Search for the cell housing the specified text and yield its (X, Y) center coordinate. 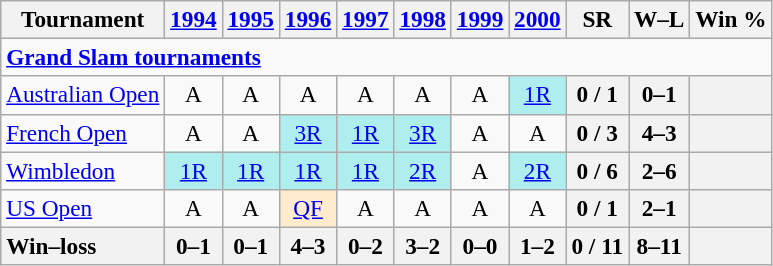
Tournament (83, 19)
0–0 (480, 246)
Win % (731, 19)
QF (308, 208)
1996 (308, 19)
2–6 (660, 170)
Wimbledon (83, 170)
0 / 11 (598, 246)
French Open (83, 133)
0–2 (366, 246)
1995 (250, 19)
1999 (480, 19)
2–1 (660, 208)
1994 (194, 19)
US Open (83, 208)
Win–loss (83, 246)
1998 (422, 19)
0 / 3 (598, 133)
1–2 (538, 246)
0 / 6 (598, 170)
8–11 (660, 246)
Grand Slam tournaments (386, 57)
SR (598, 19)
1997 (366, 19)
Australian Open (83, 95)
3–2 (422, 246)
2000 (538, 19)
W–L (660, 19)
